Identify which cell holds the provided text, then report its (x, y) central coordinate. 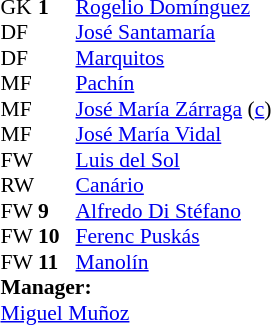
11 (57, 262)
RW (20, 185)
9 (57, 211)
10 (57, 237)
